Return the [X, Y] coordinate for the center point of the cell that contains the specified text.  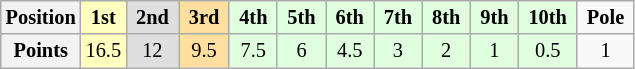
6 [301, 51]
4th [253, 17]
7.5 [253, 51]
16.5 [104, 51]
9th [494, 17]
4.5 [350, 51]
10th [547, 17]
Points [41, 51]
12 [152, 51]
2nd [152, 17]
9.5 [204, 51]
8th [446, 17]
Position [41, 17]
2 [446, 51]
3rd [204, 17]
3 [398, 51]
5th [301, 17]
6th [350, 17]
7th [398, 17]
Pole [606, 17]
1st [104, 17]
0.5 [547, 51]
